For the text-containing cell, return its midpoint in (X, Y) coordinate format. 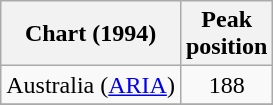
Chart (1994) (91, 34)
Australia (ARIA) (91, 85)
188 (226, 85)
Peakposition (226, 34)
